Pinpoint the cell where the given text exists, returning its (x, y) midpoint coordinate. 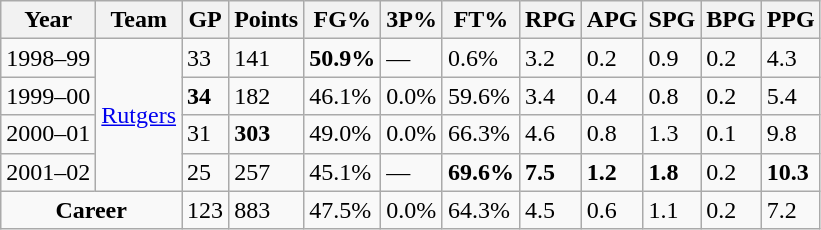
1999–00 (48, 96)
34 (206, 96)
9.8 (790, 134)
25 (206, 172)
Year (48, 20)
Team (139, 20)
31 (206, 134)
182 (266, 96)
7.2 (790, 210)
4.3 (790, 58)
GP (206, 20)
46.1% (342, 96)
1.1 (672, 210)
FT% (480, 20)
0.1 (731, 134)
141 (266, 58)
66.3% (480, 134)
3P% (412, 20)
PPG (790, 20)
7.5 (551, 172)
1998–99 (48, 58)
3.4 (551, 96)
257 (266, 172)
123 (206, 210)
64.3% (480, 210)
883 (266, 210)
RPG (551, 20)
0.6 (612, 210)
1.2 (612, 172)
FG% (342, 20)
69.6% (480, 172)
3.2 (551, 58)
0.4 (612, 96)
59.6% (480, 96)
2000–01 (48, 134)
4.5 (551, 210)
SPG (672, 20)
Points (266, 20)
49.0% (342, 134)
4.6 (551, 134)
Career (92, 210)
0.9 (672, 58)
10.3 (790, 172)
0.6% (480, 58)
1.3 (672, 134)
45.1% (342, 172)
50.9% (342, 58)
Rutgers (139, 115)
APG (612, 20)
BPG (731, 20)
47.5% (342, 210)
2001–02 (48, 172)
5.4 (790, 96)
1.8 (672, 172)
303 (266, 134)
33 (206, 58)
